Locate the cell with the specified text and output its [X, Y] center coordinate. 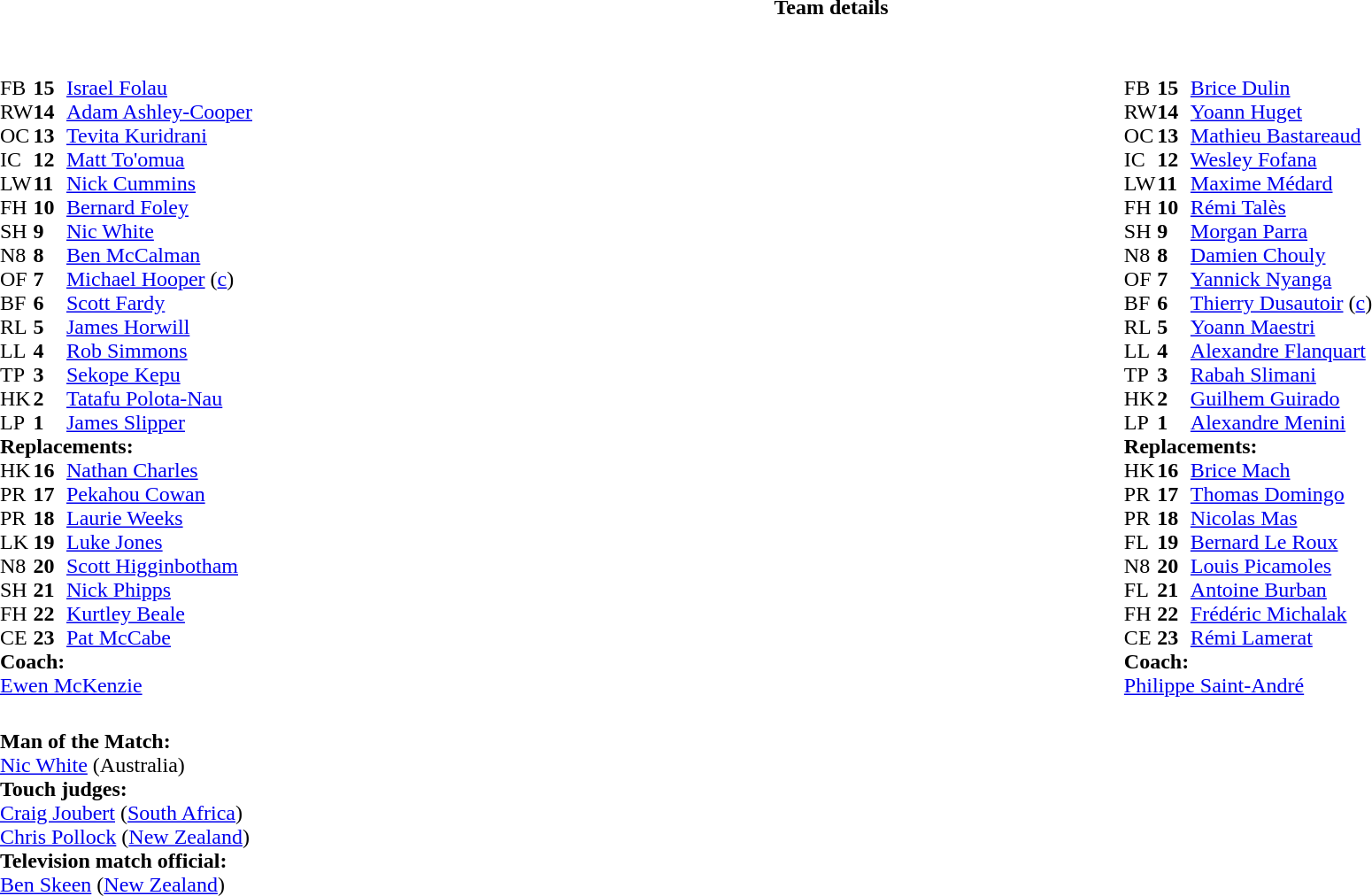
James Slipper [159, 423]
Rob Simmons [159, 351]
Nick Cummins [159, 184]
Brice Dulin [1282, 89]
LK [17, 542]
Rémi Talès [1282, 207]
Michael Hooper (c) [159, 280]
Nathan Charles [159, 471]
Brice Mach [1282, 471]
Wesley Fofana [1282, 159]
Bernard Foley [159, 207]
Scott Fardy [159, 303]
Scott Higginbotham [159, 567]
Alexandre Flanquart [1282, 351]
Yoann Maestri [1282, 328]
Philippe Saint-André [1248, 685]
Thomas Domingo [1282, 494]
Guilhem Guirado [1282, 398]
Ben McCalman [159, 255]
Adam Ashley-Cooper [159, 112]
Pekahou Cowan [159, 494]
Frédéric Michalak [1282, 614]
Alexandre Menini [1282, 423]
Bernard Le Roux [1282, 542]
Maxime Médard [1282, 184]
Matt To'omua [159, 159]
Laurie Weeks [159, 519]
Nick Phipps [159, 590]
Morgan Parra [1282, 232]
Sekope Kepu [159, 375]
Pat McCabe [159, 637]
Louis Picamoles [1282, 567]
Ewen McKenzie [126, 685]
Nicolas Mas [1282, 519]
Rémi Lamerat [1282, 637]
Nic White [159, 232]
Rabah Slimani [1282, 375]
James Horwill [159, 328]
Israel Folau [159, 89]
Damien Chouly [1282, 255]
Antoine Burban [1282, 590]
Tevita Kuridrani [159, 136]
Mathieu Bastareaud [1282, 136]
Yoann Huget [1282, 112]
Tatafu Polota-Nau [159, 398]
Yannick Nyanga [1282, 280]
Thierry Dusautoir (c) [1282, 303]
Luke Jones [159, 542]
Kurtley Beale [159, 614]
